Extract the (X, Y) coordinate from the center of the cell holding the provided text.  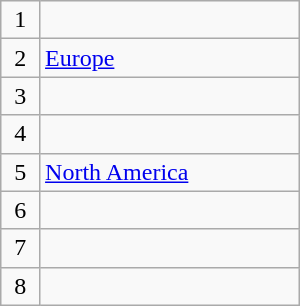
2 (20, 58)
8 (20, 286)
7 (20, 248)
6 (20, 210)
5 (20, 172)
Europe (170, 58)
North America (170, 172)
1 (20, 20)
3 (20, 96)
4 (20, 134)
